Extract the (x, y) coordinate from the center of the cell holding the provided text.  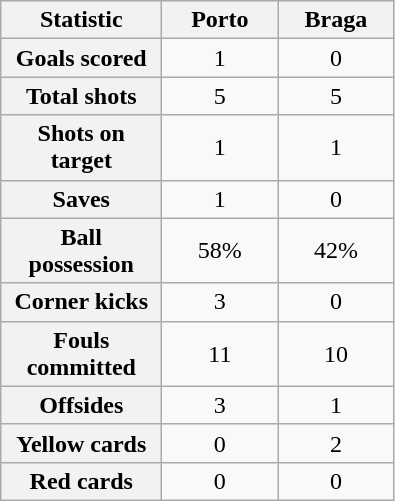
42% (336, 250)
Shots on target (82, 148)
Goals scored (82, 58)
11 (220, 354)
58% (220, 250)
Braga (336, 20)
Saves (82, 199)
Fouls committed (82, 354)
Ball possession (82, 250)
2 (336, 443)
Porto (220, 20)
Offsides (82, 405)
10 (336, 354)
Corner kicks (82, 302)
Statistic (82, 20)
Red cards (82, 481)
Total shots (82, 96)
Yellow cards (82, 443)
